Identify which cell holds the provided text, then report its [X, Y] central coordinate. 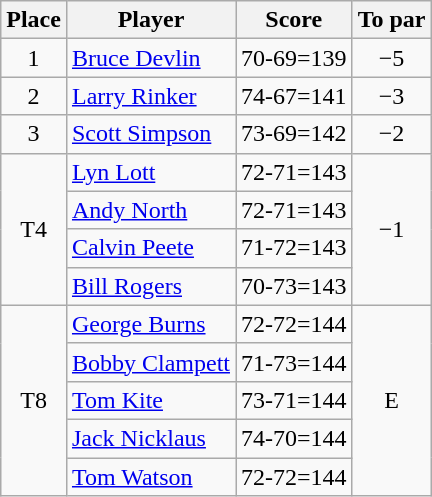
74-67=141 [294, 96]
3 [34, 134]
1 [34, 58]
Larry Rinker [150, 96]
−2 [392, 134]
Score [294, 20]
Player [150, 20]
George Burns [150, 324]
T4 [34, 229]
Lyn Lott [150, 172]
70-69=139 [294, 58]
Andy North [150, 210]
−1 [392, 229]
Tom Kite [150, 400]
E [392, 400]
70-73=143 [294, 286]
Jack Nicklaus [150, 438]
2 [34, 96]
Scott Simpson [150, 134]
74-70=144 [294, 438]
73-69=142 [294, 134]
Bill Rogers [150, 286]
Bobby Clampett [150, 362]
−5 [392, 58]
T8 [34, 400]
Bruce Devlin [150, 58]
73-71=144 [294, 400]
71-73=144 [294, 362]
Calvin Peete [150, 248]
−3 [392, 96]
To par [392, 20]
Tom Watson [150, 477]
Place [34, 20]
71-72=143 [294, 248]
